Return the (X, Y) coordinate for the center point of the cell that contains the specified text.  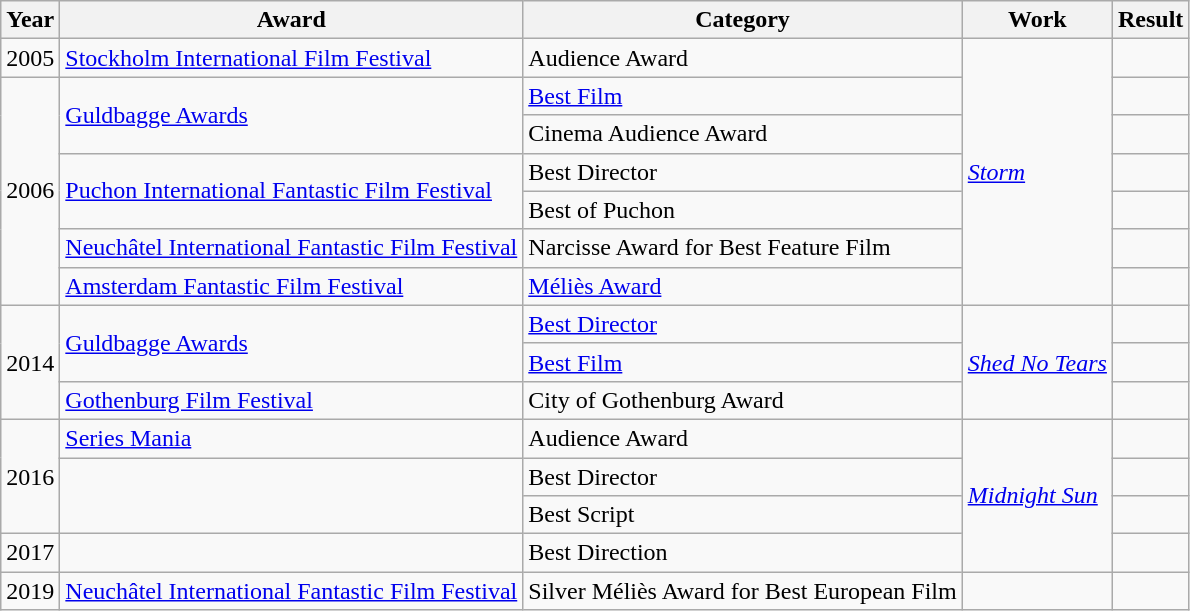
Amsterdam Fantastic Film Festival (292, 286)
2005 (30, 58)
Midnight Sun (1037, 495)
Best of Puchon (742, 210)
2016 (30, 476)
2014 (30, 362)
Best Direction (742, 553)
Storm (1037, 172)
2006 (30, 191)
Méliès Award (742, 286)
Year (30, 20)
Shed No Tears (1037, 362)
2017 (30, 553)
Result (1150, 20)
2019 (30, 591)
Puchon International Fantastic Film Festival (292, 191)
Stockholm International Film Festival (292, 58)
Silver Méliès Award for Best European Film (742, 591)
Series Mania (292, 438)
Gothenburg Film Festival (292, 400)
Narcisse Award for Best Feature Film (742, 248)
Award (292, 20)
City of Gothenburg Award (742, 400)
Best Script (742, 515)
Category (742, 20)
Work (1037, 20)
Cinema Audience Award (742, 134)
